Return the (x, y) coordinate for the center point of the cell that contains the specified text.  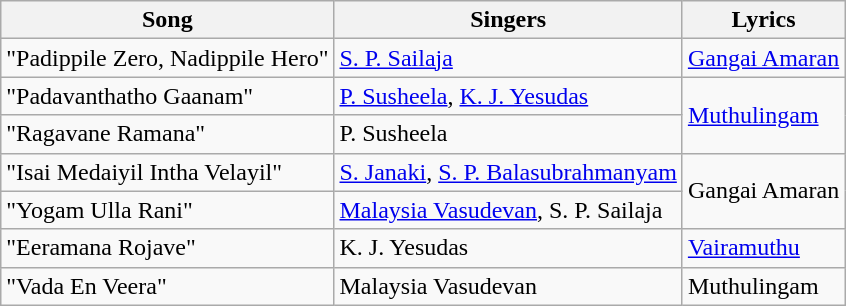
"Padavanthatho Gaanam" (168, 96)
"Ragavane Ramana" (168, 134)
"Eeramana Rojave" (168, 248)
Malaysia Vasudevan, S. P. Sailaja (508, 210)
Lyrics (763, 20)
Singers (508, 20)
Malaysia Vasudevan (508, 286)
"Yogam Ulla Rani" (168, 210)
"Padippile Zero, Nadippile Hero" (168, 58)
K. J. Yesudas (508, 248)
Song (168, 20)
S. Janaki, S. P. Balasubrahmanyam (508, 172)
P. Susheela, K. J. Yesudas (508, 96)
P. Susheela (508, 134)
S. P. Sailaja (508, 58)
"Isai Medaiyil Intha Velayil" (168, 172)
Vairamuthu (763, 248)
"Vada En Veera" (168, 286)
